Determine the [x, y] coordinate at the center of the cell enclosing the given text.  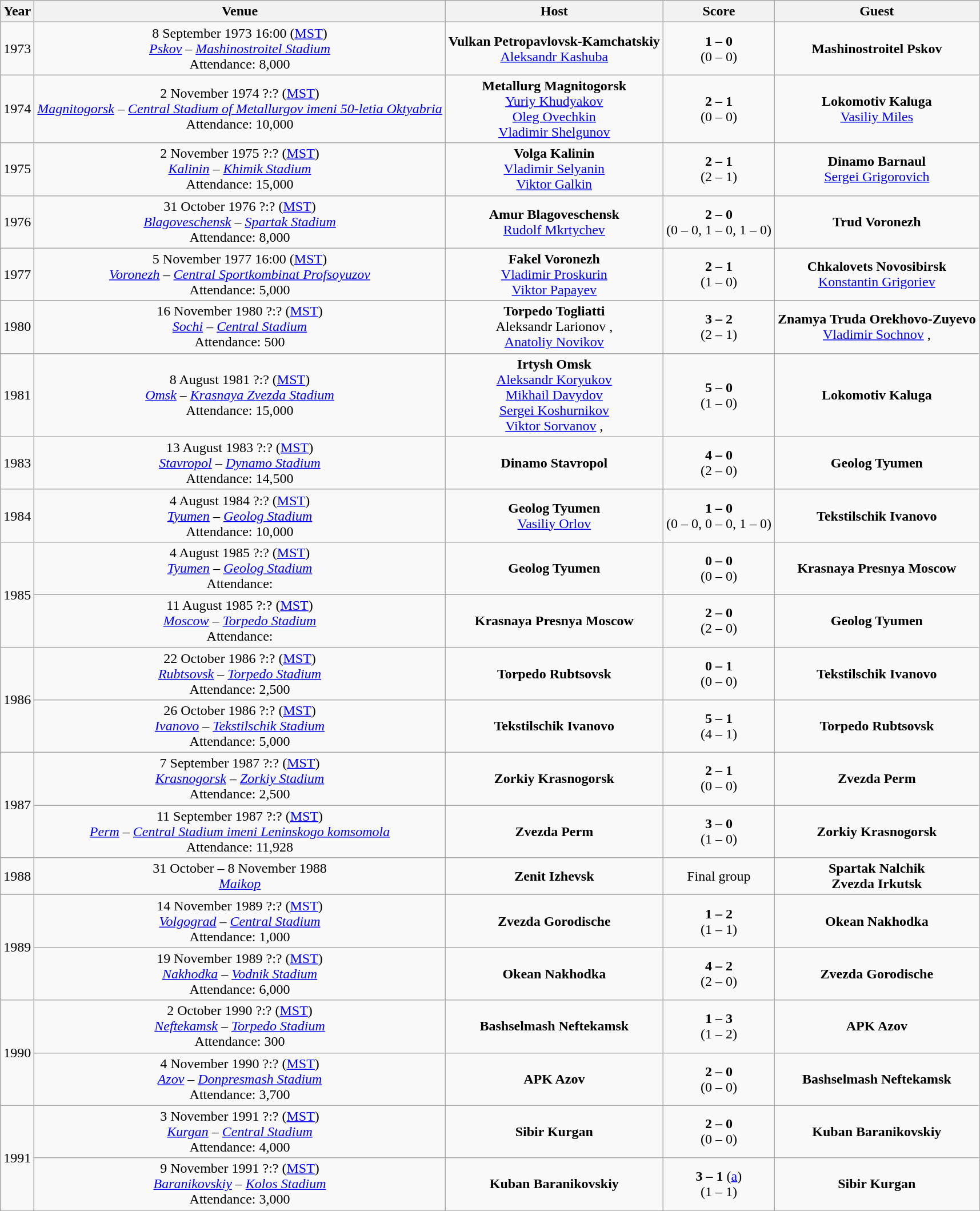
1990 [17, 1053]
Venue [240, 11]
13 August 1983 ?:? (MST) Stavropol – Dynamo Stadium Attendance: 14,500 [240, 463]
22 October 1986 ?:? (MST) Rubtsovsk – Torpedo Stadium Attendance: 2,500 [240, 673]
26 October 1986 ?:? (MST) Ivanovo – Tekstilschik Stadium Attendance: 5,000 [240, 726]
3 November 1991 ?:? (MST) Kurgan – Central Stadium Attendance: 4,000 [240, 1132]
Spartak Nalchik Zvezda Irkutsk [877, 877]
3 – 0 (1 – 0) [719, 832]
3 – 2 (2 – 1) [719, 327]
5 – 0 (1 – 0) [719, 395]
1983 [17, 463]
31 October 1976 ?:? (MST) Blagoveschensk – Spartak Stadium Attendance: 8,000 [240, 222]
4 August 1984 ?:? (MST) Tyumen – Geolog Stadium Attendance: 10,000 [240, 515]
1989 [17, 948]
2 November 1975 ?:? (MST) Kalinin – Khimik Stadium Attendance: 15,000 [240, 169]
0 – 1 (0 – 0) [719, 673]
1975 [17, 169]
Zenit Izhevsk [554, 877]
Vulkan Petropavlovsk-Kamchatskiy Aleksandr Kashuba [554, 49]
1976 [17, 222]
Final group [719, 877]
1988 [17, 877]
Year [17, 11]
Mashinostroitel Pskov [877, 49]
4 – 2 (2 – 0) [719, 974]
16 November 1980 ?:? (MST) Sochi – Central Stadium Attendance: 500 [240, 327]
1 – 3 (1 – 2) [719, 1026]
Lokomotiv Kaluga Vasiliy Miles [877, 109]
1980 [17, 327]
Metallurg Magnitogorsk Yuriy Khudyakov Oleg Ovechkin Vladimir Shelgunov [554, 109]
Lokomotiv Kaluga [877, 395]
11 August 1985 ?:? (MST) Moscow – Torpedo Stadium Attendance: [240, 621]
Dinamo Stavropol [554, 463]
1984 [17, 515]
4 August 1985 ?:? (MST) Tyumen – Geolog Stadium Attendance: [240, 568]
1974 [17, 109]
19 November 1989 ?:? (MST) Nakhodka – Vodnik Stadium Attendance: 6,000 [240, 974]
5 – 1 (4 – 1) [719, 726]
1977 [17, 274]
Host [554, 11]
1991 [17, 1158]
2 – 0 (0 – 0, 1 – 0, 1 – 0) [719, 222]
0 – 0 (0 – 0) [719, 568]
3 – 1 (a) (1 – 1) [719, 1184]
14 November 1989 ?:? (MST) Volgograd – Central Stadium Attendance: 1,000 [240, 921]
2 – 0 (2 – 0) [719, 621]
Amur Blagoveschensk Rudolf Mkrtychev [554, 222]
Geolog Tyumen Vasiliy Orlov [554, 515]
1985 [17, 594]
1 – 2 (1 – 1) [719, 921]
4 November 1990 ?:? (MST) Azov – Donpresmash Stadium Attendance: 3,700 [240, 1079]
1987 [17, 805]
8 August 1981 ?:? (MST) Omsk – Krasnaya Zvezda Stadium Attendance: 15,000 [240, 395]
Znamya Truda Orekhovo-Zuyevo Vladimir Sochnov , [877, 327]
Score [719, 11]
Chkalovets Novosibirsk Konstantin Grigoriev [877, 274]
2 November 1974 ?:? (MST) Magnitogorsk – Central Stadium of Metallurgov imeni 50-letia Oktyabria Attendance: 10,000 [240, 109]
Guest [877, 11]
2 October 1990 ?:? (MST) Neftekamsk – Torpedo Stadium Attendance: 300 [240, 1026]
7 September 1987 ?:? (MST) Krasnogorsk – Zorkiy Stadium Attendance: 2,500 [240, 779]
Irtysh Omsk Aleksandr Koryukov Mikhail Davydov Sergei Koshurnikov Viktor Sorvanov , [554, 395]
1973 [17, 49]
1986 [17, 700]
11 September 1987 ?:? (MST) Perm – Central Stadium imeni Leninskogo komsomola Attendance: 11,928 [240, 832]
4 – 0 (2 – 0) [719, 463]
2 – 1 (2 – 1) [719, 169]
8 September 1973 16:00 (MST) Pskov – Mashinostroitel Stadium Attendance: 8,000 [240, 49]
2 – 1 (1 – 0) [719, 274]
9 November 1991 ?:? (MST) Baranikovskiy – Kolos Stadium Attendance: 3,000 [240, 1184]
1 – 0 (0 – 0, 0 – 0, 1 – 0) [719, 515]
Fakel Voronezh Vladimir Proskurin Viktor Papayev [554, 274]
5 November 1977 16:00 (MST) Voronezh – Central Sportkombinat Profsoyuzov Attendance: 5,000 [240, 274]
1981 [17, 395]
Trud Voronezh [877, 222]
31 October – 8 November 1988 Maikop [240, 877]
1 – 0 (0 – 0) [719, 49]
Dinamo Barnaul Sergei Grigorovich [877, 169]
Volga Kalinin Vladimir Selyanin Viktor Galkin [554, 169]
Torpedo Togliatti Aleksandr Larionov , Anatoliy Novikov [554, 327]
